Return (X, Y) of the center of cell containing provided text 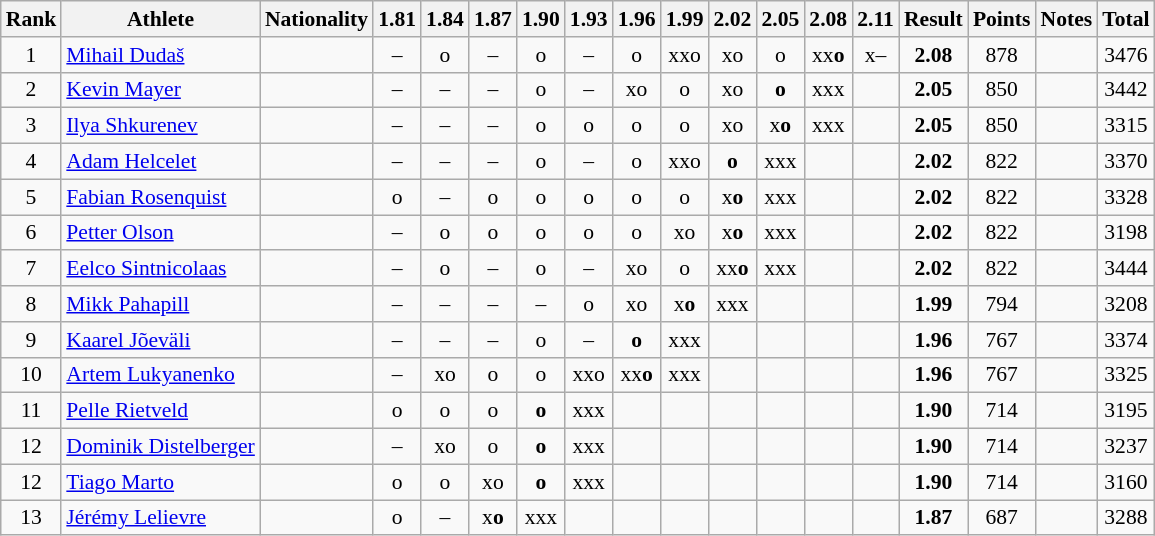
3476 (1126, 55)
4 (32, 162)
8 (32, 304)
3198 (1126, 233)
2 (32, 90)
3237 (1126, 447)
3444 (1126, 269)
9 (32, 340)
Notes (1067, 19)
3315 (1126, 126)
7 (32, 269)
Kevin Mayer (160, 90)
878 (1002, 55)
Mihail Dudaš (160, 55)
Total (1126, 19)
2.11 (876, 19)
Ilya Shkurenev (160, 126)
3325 (1126, 375)
Mikk Pahapill (160, 304)
Points (1002, 19)
Rank (32, 19)
10 (32, 375)
x– (876, 55)
Tiago Marto (160, 482)
3370 (1126, 162)
6 (32, 233)
Eelco Sintnicolaas (160, 269)
1.81 (397, 19)
Adam Helcelet (160, 162)
Pelle Rietveld (160, 411)
3160 (1126, 482)
Artem Lukyanenko (160, 375)
Dominik Distelberger (160, 447)
3 (32, 126)
13 (32, 518)
1 (32, 55)
Nationality (316, 19)
Kaarel Jõeväli (160, 340)
3195 (1126, 411)
794 (1002, 304)
3374 (1126, 340)
Jérémy Lelievre (160, 518)
Petter Olson (160, 233)
1.93 (589, 19)
3208 (1126, 304)
1.84 (445, 19)
5 (32, 197)
3288 (1126, 518)
Fabian Rosenquist (160, 197)
11 (32, 411)
Athlete (160, 19)
Result (934, 19)
3328 (1126, 197)
687 (1002, 518)
3442 (1126, 90)
